For the text-containing cell, return its midpoint in (X, Y) coordinate format. 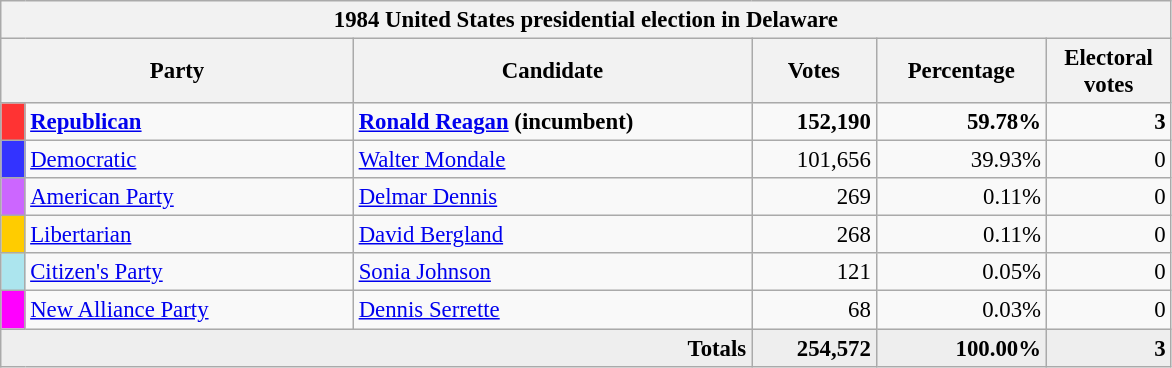
Candidate (552, 72)
269 (814, 197)
0.05% (961, 273)
Ronald Reagan (incumbent) (552, 122)
Dennis Serrette (552, 310)
Totals (376, 348)
0.03% (961, 310)
59.78% (961, 122)
268 (814, 235)
Sonia Johnson (552, 273)
Citizen's Party (189, 273)
152,190 (814, 122)
Republican (189, 122)
Electoral votes (1108, 72)
121 (814, 273)
Walter Mondale (552, 160)
Democratic (189, 160)
American Party (189, 197)
1984 United States presidential election in Delaware (586, 20)
100.00% (961, 348)
Percentage (961, 72)
Party (178, 72)
39.93% (961, 160)
68 (814, 310)
Libertarian (189, 235)
David Bergland (552, 235)
New Alliance Party (189, 310)
Delmar Dennis (552, 197)
Votes (814, 72)
254,572 (814, 348)
101,656 (814, 160)
